Provide the [x, y] coordinate of the cell's center where the given text is located.  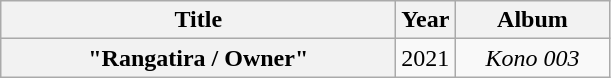
Album [532, 20]
Kono 003 [532, 58]
Title [198, 20]
"Rangatira / Owner" [198, 58]
Year [426, 20]
2021 [426, 58]
